Output the (x, y) coordinate of the center of the cell containing the given text.  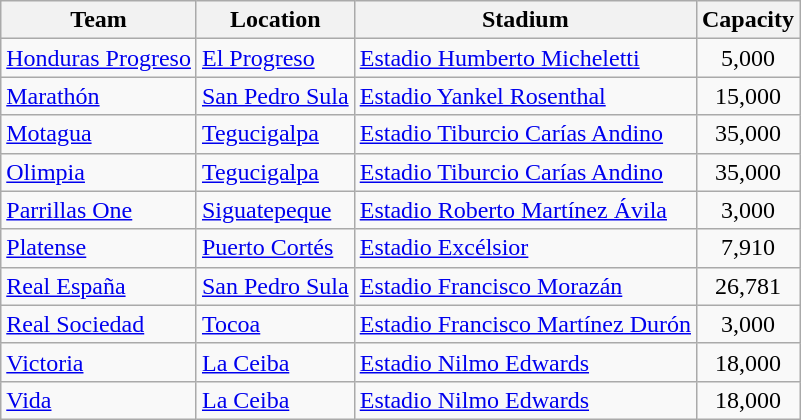
Estadio Excélsior (525, 248)
Tocoa (275, 324)
26,781 (748, 286)
Parrillas One (99, 210)
5,000 (748, 58)
Marathón (99, 96)
Real Sociedad (99, 324)
El Progreso (275, 58)
Olimpia (99, 172)
Location (275, 20)
Victoria (99, 362)
Real España (99, 286)
Estadio Humberto Micheletti (525, 58)
Puerto Cortés (275, 248)
Vida (99, 400)
Estadio Francisco Morazán (525, 286)
Motagua (99, 134)
Honduras Progreso (99, 58)
Estadio Roberto Martínez Ávila (525, 210)
15,000 (748, 96)
Estadio Francisco Martínez Durón (525, 324)
Stadium (525, 20)
Team (99, 20)
Platense (99, 248)
Capacity (748, 20)
7,910 (748, 248)
Estadio Yankel Rosenthal (525, 96)
Siguatepeque (275, 210)
